Extract the (x, y) coordinate from the center of the cell holding the provided text.  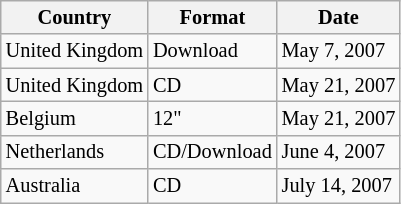
Australia (74, 186)
Format (212, 17)
June 4, 2007 (339, 152)
Country (74, 17)
Download (212, 51)
July 14, 2007 (339, 186)
Netherlands (74, 152)
Date (339, 17)
CD/Download (212, 152)
Belgium (74, 118)
May 7, 2007 (339, 51)
12" (212, 118)
